Identify which cell holds the provided text, then report its [x, y] central coordinate. 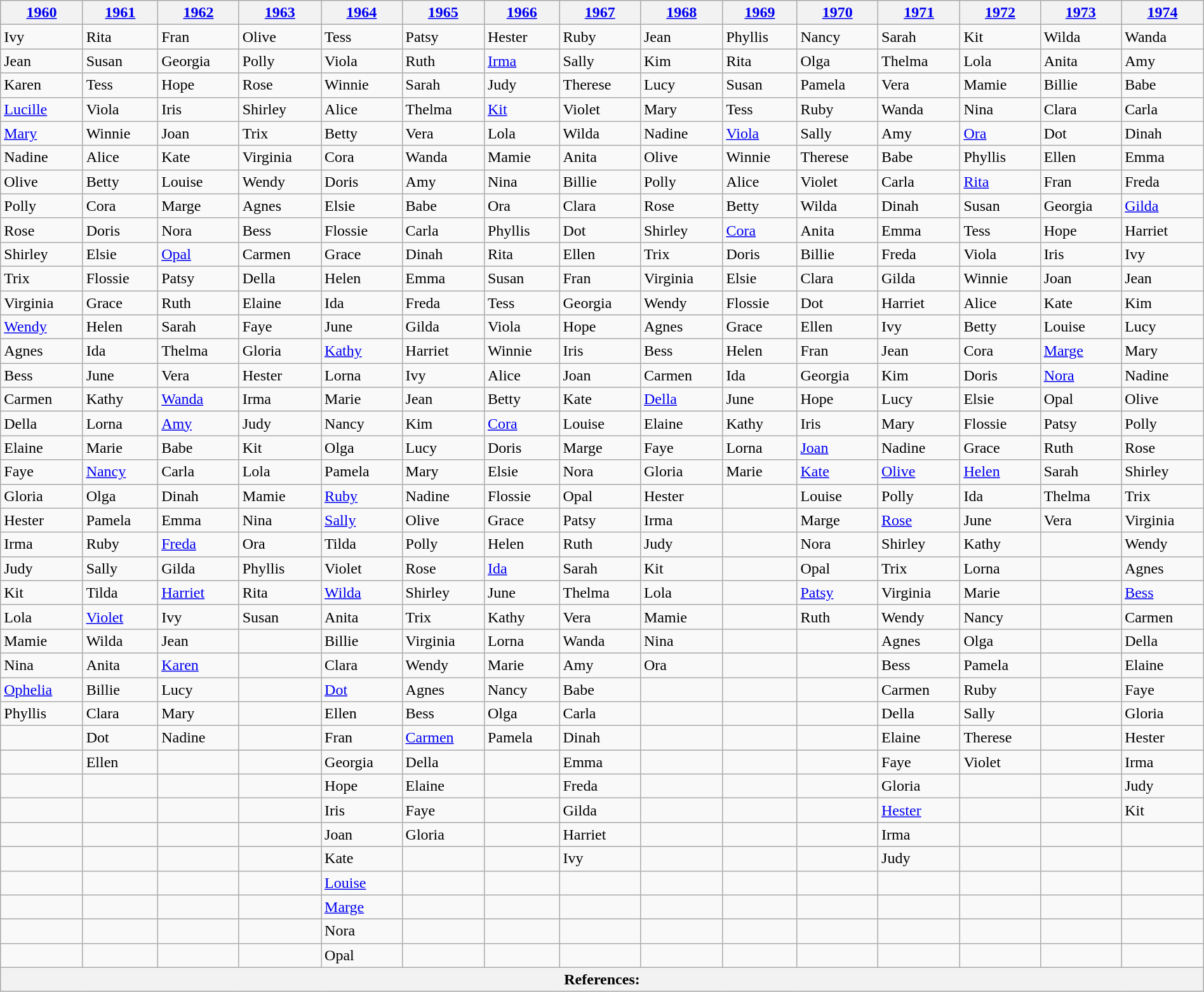
1969 [759, 13]
1960 [42, 13]
1964 [362, 13]
1972 [1000, 13]
References: [602, 979]
1963 [279, 13]
1974 [1163, 13]
1967 [600, 13]
1966 [522, 13]
1971 [920, 13]
1970 [838, 13]
Ophelia [42, 689]
1973 [1081, 13]
Lucille [42, 109]
1968 [681, 13]
1961 [121, 13]
1965 [443, 13]
1962 [199, 13]
